Output the (x, y) coordinate of the center of the cell containing the given text.  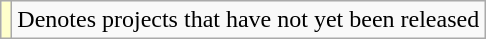
Denotes projects that have not yet been released (248, 20)
